For the text-containing cell, return its midpoint in [x, y] coordinate format. 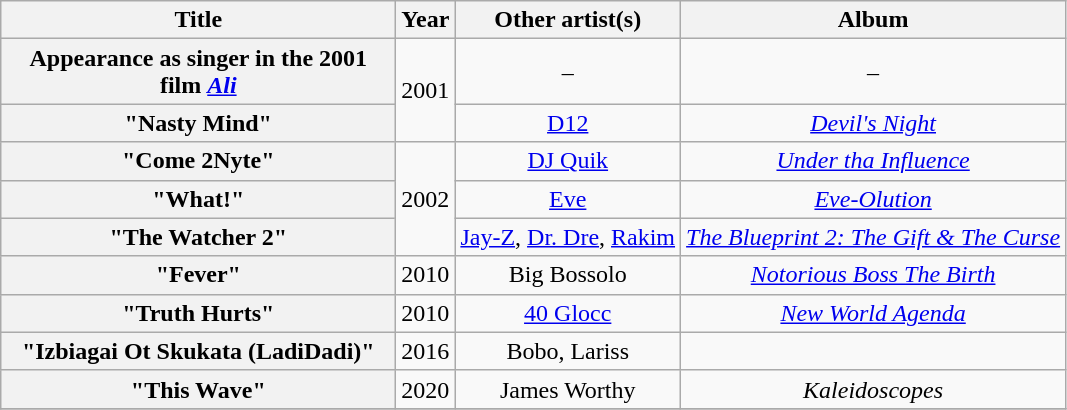
The Blueprint 2: The Gift & The Curse [874, 237]
Other artist(s) [568, 20]
40 Glocc [568, 313]
New World Agenda [874, 313]
Devil's Night [874, 123]
"Come 2Nyte" [198, 161]
"What!" [198, 199]
Year [426, 20]
Notorious Boss The Birth [874, 275]
Album [874, 20]
2001 [426, 90]
"This Wave" [198, 389]
Jay-Z, Dr. Dre, Rakim [568, 237]
Eve-Olution [874, 199]
Eve [568, 199]
James Worthy [568, 389]
Title [198, 20]
DJ Quik [568, 161]
Big Bossolo [568, 275]
Under tha Influence [874, 161]
Appearance as singer in the 2001 film Ali [198, 72]
2020 [426, 389]
"Truth Hurts" [198, 313]
2016 [426, 351]
Kaleidoscopes [874, 389]
D12 [568, 123]
2002 [426, 199]
"The Watcher 2" [198, 237]
Bobo, Lariss [568, 351]
"Nasty Mind" [198, 123]
"Izbiagai Ot Skukata (LadiDadi)" [198, 351]
"Fever" [198, 275]
